Scan for the cell matching the given text and deliver its [X, Y] coordinate at center. 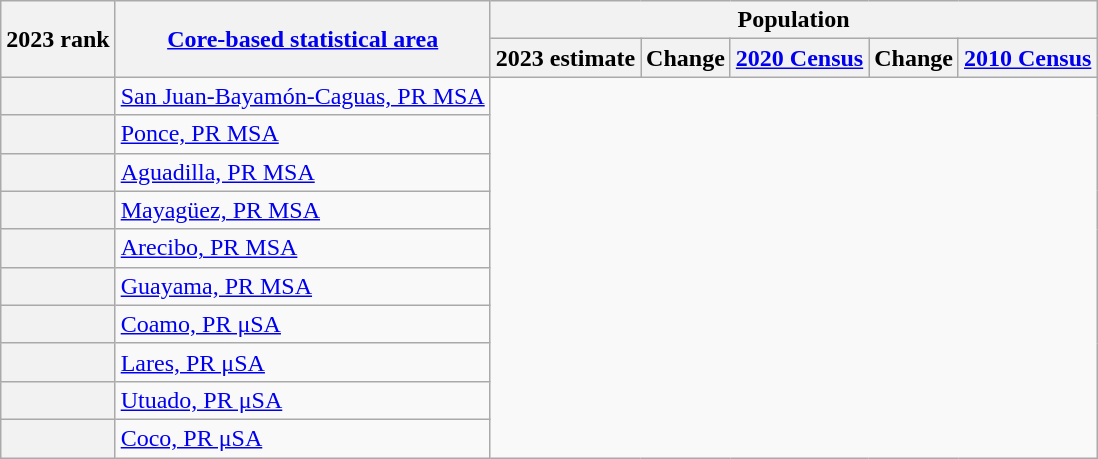
Arecibo, PR MSA [302, 248]
2020 Census [799, 58]
Coamo, PR μSA [302, 324]
Utuado, PR μSA [302, 400]
2023 estimate [565, 58]
San Juan-Bayamón-Caguas, PR MSA [302, 96]
Core-based statistical area [302, 39]
Population [794, 20]
Coco, PR μSA [302, 438]
Ponce, PR MSA [302, 134]
Guayama, PR MSA [302, 286]
Mayagüez, PR MSA [302, 210]
Aguadilla, PR MSA [302, 172]
2023 rank [58, 39]
Lares, PR μSA [302, 362]
2010 Census [1027, 58]
